Return (X, Y) of the center of cell containing provided text 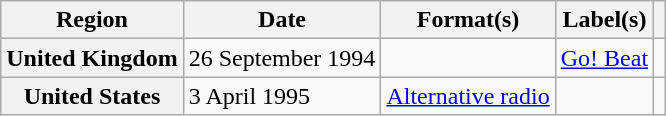
Alternative radio (468, 96)
Label(s) (604, 20)
Region (92, 20)
United Kingdom (92, 58)
Date (282, 20)
Go! Beat (604, 58)
3 April 1995 (282, 96)
Format(s) (468, 20)
26 September 1994 (282, 58)
United States (92, 96)
